Locate the cell with the specified text and output its (x, y) center coordinate. 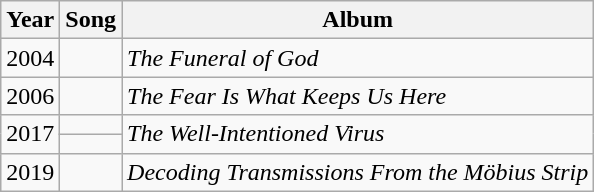
2006 (30, 96)
2017 (30, 134)
The Fear Is What Keeps Us Here (358, 96)
Year (30, 20)
Song (91, 20)
2019 (30, 172)
The Well-Intentioned Virus (358, 134)
2004 (30, 58)
The Funeral of God (358, 58)
Album (358, 20)
Decoding Transmissions From the Möbius Strip (358, 172)
